Capture the cell that displays the provided text and extract its (X, Y) central coordinate. 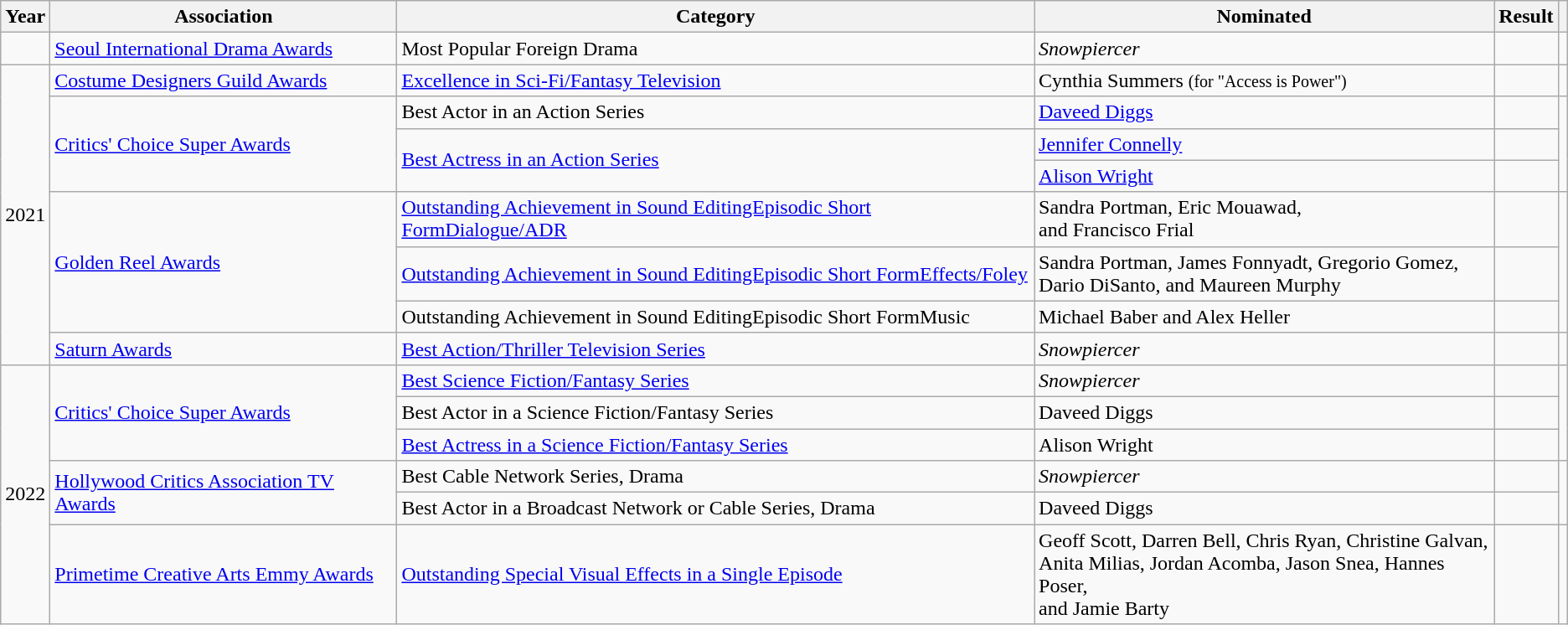
Golden Reel Awards (224, 262)
Hollywood Critics Association TV Awards (224, 493)
Seoul International Drama Awards (224, 49)
Excellence in Sci-Fi/Fantasy Television (715, 80)
Sandra Portman, James Fonnyadt, Gregorio Gomez, Dario DiSanto, and Maureen Murphy (1265, 273)
2022 (25, 494)
Best Science Fiction/Fantasy Series (715, 380)
Jennifer Connelly (1265, 144)
Saturn Awards (224, 349)
Nominated (1265, 17)
Best Actress in an Action Series (715, 160)
Best Actress in a Science Fiction/Fantasy Series (715, 445)
Association (224, 17)
Primetime Creative Arts Emmy Awards (224, 575)
Costume Designers Guild Awards (224, 80)
Cynthia Summers (for "Access is Power") (1265, 80)
Geoff Scott, Darren Bell, Chris Ryan, Christine Galvan, Anita Milias, Jordan Acomba, Jason Snea, Hannes Poser, and Jamie Barty (1265, 575)
Michael Baber and Alex Heller (1265, 317)
Best Action/Thriller Television Series (715, 349)
Outstanding Achievement in Sound EditingEpisodic Short FormEffects/Foley (715, 273)
Outstanding Achievement in Sound EditingEpisodic Short FormDialogue/ADR (715, 220)
Best Cable Network Series, Drama (715, 477)
Best Actor in a Science Fiction/Fantasy Series (715, 412)
2021 (25, 214)
Best Actor in a Broadcast Network or Cable Series, Drama (715, 509)
Sandra Portman, Eric Mouawad, and Francisco Frial (1265, 220)
Most Popular Foreign Drama (715, 49)
Year (25, 17)
Outstanding Special Visual Effects in a Single Episode (715, 575)
Outstanding Achievement in Sound EditingEpisodic Short FormMusic (715, 317)
Best Actor in an Action Series (715, 112)
Result (1526, 17)
Category (715, 17)
